Return [x, y] of the center of cell containing provided text 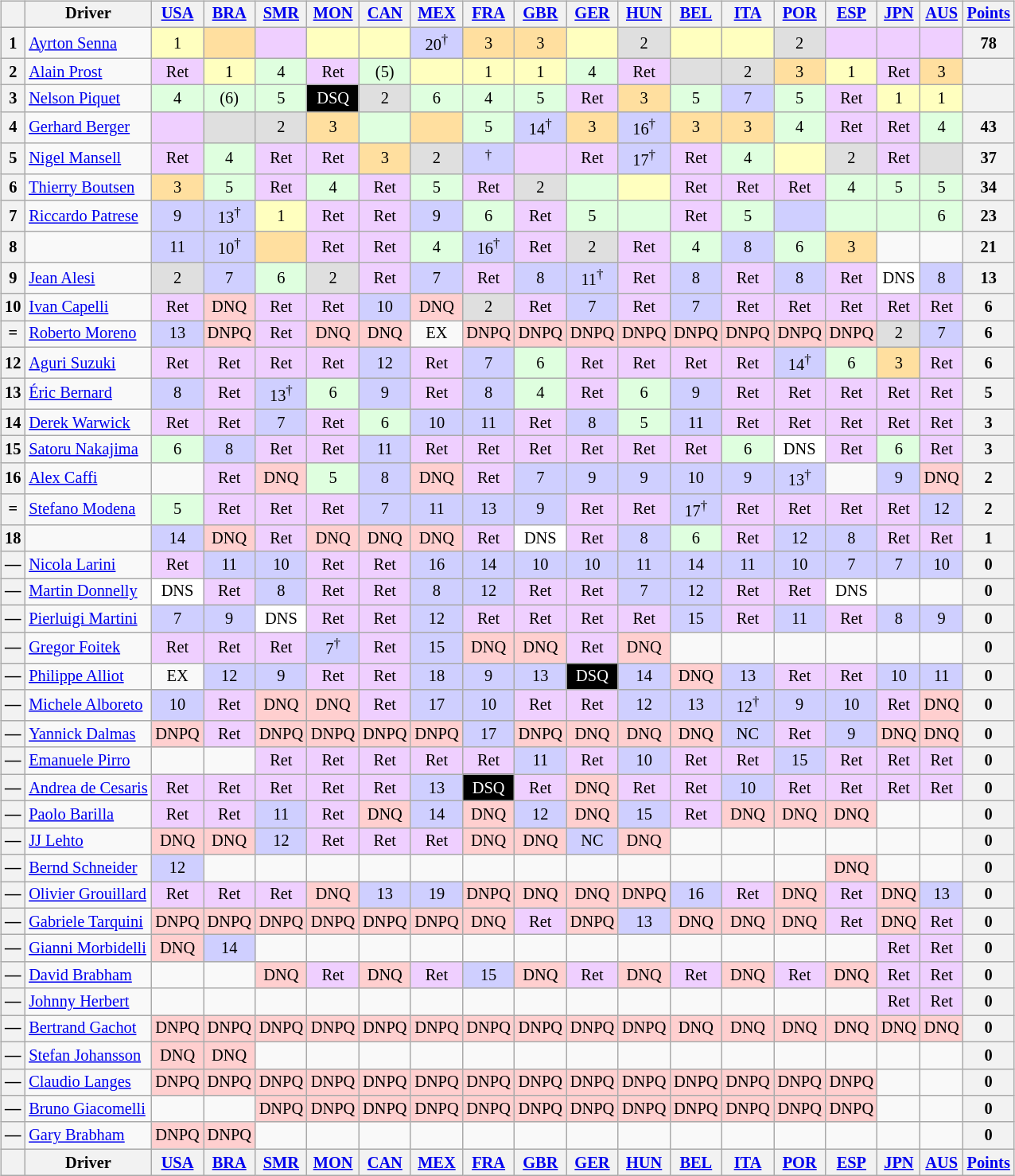
Claudio Langes [87, 1082]
Andrea de Cesaris [87, 788]
Johnny Herbert [87, 1002]
34 [989, 187]
Nigel Mansell [87, 159]
(6) [229, 99]
43 [989, 127]
20† [436, 43]
Aguri Suzuki [87, 363]
19 [436, 895]
Michele Alboreto [87, 705]
Thierry Boutsen [87, 187]
Jean Alesi [87, 278]
(5) [385, 72]
11† [592, 278]
Alain Prost [87, 72]
† [488, 159]
Stefan Johansson [87, 1055]
Ayrton Senna [87, 43]
Riccardo Patrese [87, 216]
Gary Brabham [87, 1135]
Olivier Grouillard [87, 895]
Nelson Piquet [87, 99]
JJ Lehto [87, 841]
Nicola Larini [87, 565]
Paolo Barilla [87, 815]
Gerhard Berger [87, 127]
Gabriele Tarquini [87, 921]
Stefano Modena [87, 509]
23 [989, 216]
12† [748, 705]
Bernd Schneider [87, 868]
Yannick Dalmas [87, 734]
Gregor Foitek [87, 648]
Derek Warwick [87, 423]
Bertrand Gachot [87, 1029]
Éric Bernard [87, 393]
Satoru Nakajima [87, 450]
Alex Caffi [87, 479]
Philippe Alliot [87, 676]
37 [989, 159]
Pierluigi Martini [87, 618]
7† [332, 648]
Gianni Morbidelli [87, 948]
Ivan Capelli [87, 307]
Bruno Giacomelli [87, 1109]
Roberto Moreno [87, 334]
Martin Donnelly [87, 592]
David Brabham [87, 975]
Emanuele Pirro [87, 761]
78 [989, 43]
21 [989, 247]
10† [229, 247]
